Detect which cell encompasses the target text, then output its [X, Y] center coordinate. 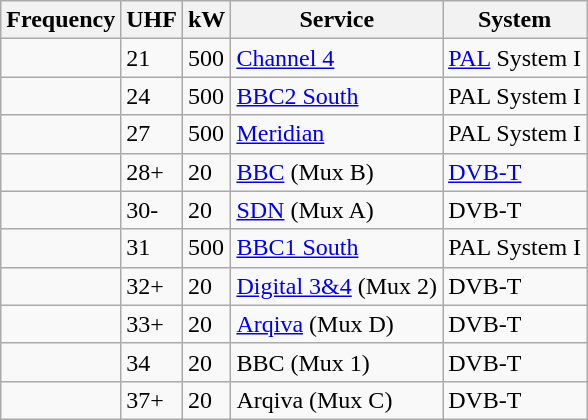
Channel 4 [337, 58]
34 [152, 362]
BBC2 South [337, 96]
37+ [152, 400]
21 [152, 58]
Meridian [337, 134]
24 [152, 96]
BBC1 South [337, 248]
Arqiva (Mux D) [337, 324]
30- [152, 210]
SDN (Mux A) [337, 210]
Arqiva (Mux C) [337, 400]
Digital 3&4 (Mux 2) [337, 286]
System [515, 20]
28+ [152, 172]
31 [152, 248]
BBC (Mux B) [337, 172]
UHF [152, 20]
Frequency [61, 20]
27 [152, 134]
32+ [152, 286]
Service [337, 20]
33+ [152, 324]
BBC (Mux 1) [337, 362]
kW [206, 20]
